Output the [x, y] coordinate of the center of the cell containing the given text.  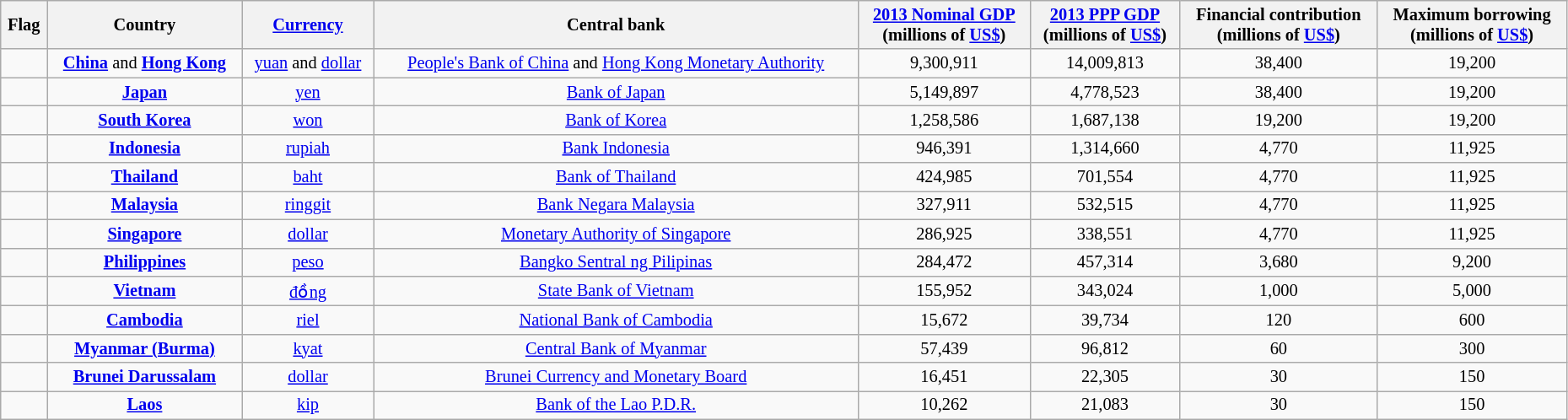
600 [1473, 320]
Cambodia [145, 320]
286,925 [945, 234]
peso [308, 262]
5,000 [1473, 290]
Monetary Authority of Singapore [616, 234]
rupiah [308, 148]
Bank of Thailand [616, 177]
ringgit [308, 205]
South Korea [145, 120]
343,024 [1105, 290]
424,985 [945, 177]
Maximum borrowing(millions of US$) [1473, 24]
701,554 [1105, 177]
16,451 [945, 377]
155,952 [945, 290]
120 [1279, 320]
Bank of Korea [616, 120]
Bank of the Lao P.D.R. [616, 405]
1,000 [1279, 290]
284,472 [945, 262]
Thailand [145, 177]
60 [1279, 348]
kyat [308, 348]
People's Bank of China and Hong Kong Monetary Authority [616, 63]
Bank Negara Malaysia [616, 205]
Vietnam [145, 290]
Bangko Sentral ng Pilipinas [616, 262]
yen [308, 92]
Malaysia [145, 205]
Philippines [145, 262]
457,314 [1105, 262]
2013 PPP GDP (millions of US$) [1105, 24]
Bank of Japan [616, 92]
Financial contribution(millions of US$) [1279, 24]
Currency [308, 24]
4,778,523 [1105, 92]
2013 Nominal GDP (millions of US$) [945, 24]
State Bank of Vietnam [616, 290]
đồng [308, 290]
1,314,660 [1105, 148]
yuan and dollar [308, 63]
15,672 [945, 320]
riel [308, 320]
21,083 [1105, 405]
22,305 [1105, 377]
Myanmar (Burma) [145, 348]
532,515 [1105, 205]
946,391 [945, 148]
3,680 [1279, 262]
Singapore [145, 234]
Japan [145, 92]
1,687,138 [1105, 120]
Central bank [616, 24]
9,300,911 [945, 63]
Flag [24, 24]
National Bank of Cambodia [616, 320]
327,911 [945, 205]
96,812 [1105, 348]
10,262 [945, 405]
Brunei Currency and Monetary Board [616, 377]
Laos [145, 405]
Indonesia [145, 148]
39,734 [1105, 320]
Brunei Darussalam [145, 377]
338,551 [1105, 234]
Country [145, 24]
China and Hong Kong [145, 63]
won [308, 120]
5,149,897 [945, 92]
1,258,586 [945, 120]
Bank Indonesia [616, 148]
9,200 [1473, 262]
Central Bank of Myanmar [616, 348]
300 [1473, 348]
baht [308, 177]
14,009,813 [1105, 63]
kip [308, 405]
57,439 [945, 348]
